Return the (x, y) coordinate for the center point of the cell that contains the specified text.  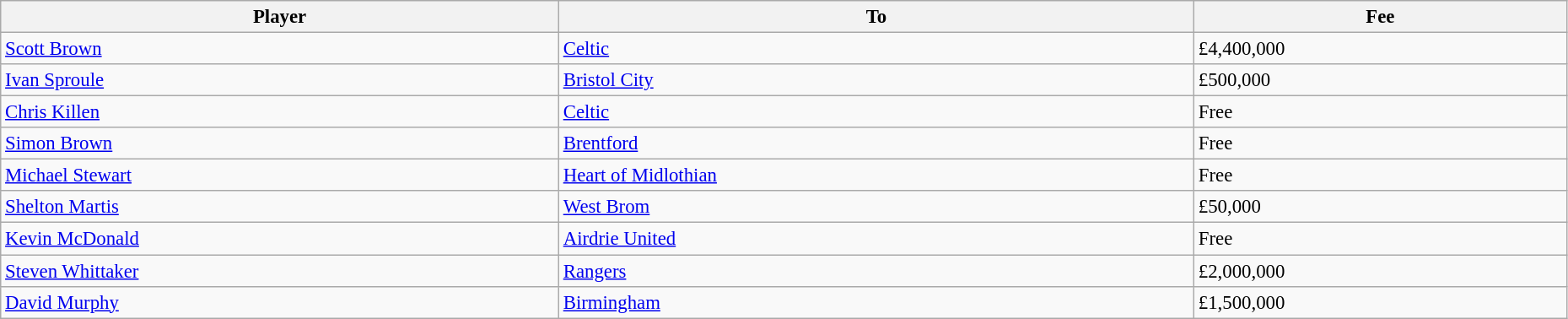
Airdrie United (876, 239)
Kevin McDonald (280, 239)
Scott Brown (280, 49)
Ivan Sproule (280, 80)
£4,400,000 (1381, 49)
Michael Stewart (280, 176)
Brentford (876, 143)
Bristol City (876, 80)
West Brom (876, 207)
Rangers (876, 271)
£500,000 (1381, 80)
Birmingham (876, 302)
Shelton Martis (280, 207)
Steven Whittaker (280, 271)
£1,500,000 (1381, 302)
To (876, 17)
David Murphy (280, 302)
Fee (1381, 17)
Player (280, 17)
£50,000 (1381, 207)
Heart of Midlothian (876, 176)
Chris Killen (280, 112)
£2,000,000 (1381, 271)
Simon Brown (280, 143)
